Identify which cell holds the provided text, then report its [X, Y] central coordinate. 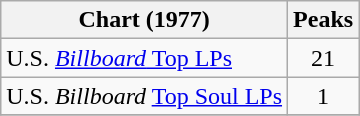
U.S. Billboard Top LPs [144, 58]
Chart (1977) [144, 20]
1 [324, 96]
Peaks [324, 20]
U.S. Billboard Top Soul LPs [144, 96]
21 [324, 58]
